Provide the (X, Y) coordinate of the cell's center where the given text is located.  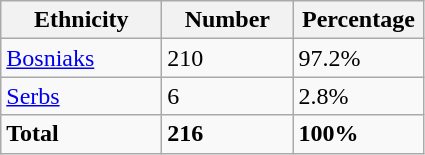
Bosniaks (82, 58)
6 (228, 96)
2.8% (358, 96)
Percentage (358, 20)
216 (228, 134)
97.2% (358, 58)
Ethnicity (82, 20)
210 (228, 58)
100% (358, 134)
Total (82, 134)
Serbs (82, 96)
Number (228, 20)
